Capture the cell that displays the provided text and extract its (X, Y) central coordinate. 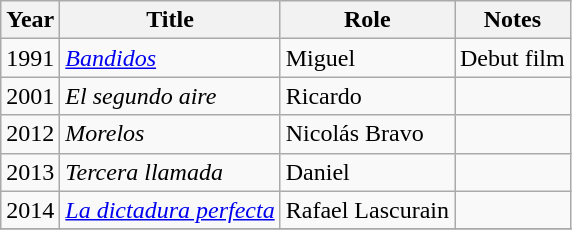
Bandidos (170, 58)
1991 (30, 58)
El segundo aire (170, 96)
Debut film (512, 58)
2012 (30, 134)
Title (170, 20)
Tercera llamada (170, 172)
La dictadura perfecta (170, 210)
Daniel (367, 172)
2001 (30, 96)
Nicolás Bravo (367, 134)
Miguel (367, 58)
Morelos (170, 134)
2013 (30, 172)
Year (30, 20)
2014 (30, 210)
Ricardo (367, 96)
Notes (512, 20)
Role (367, 20)
Rafael Lascurain (367, 210)
